Pinpoint the cell where the given text exists, returning its (X, Y) midpoint coordinate. 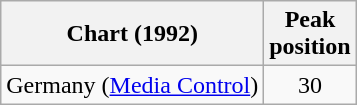
Peakposition (310, 34)
30 (310, 85)
Chart (1992) (132, 34)
Germany (Media Control) (132, 85)
